Locate the cell with the specified text and output its [X, Y] center coordinate. 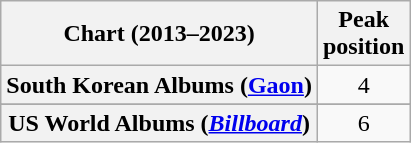
Chart (2013–2023) [160, 34]
6 [363, 123]
US World Albums (Billboard) [160, 123]
4 [363, 85]
Peakposition [363, 34]
South Korean Albums (Gaon) [160, 85]
